Locate the cell with the specified text and output its [X, Y] center coordinate. 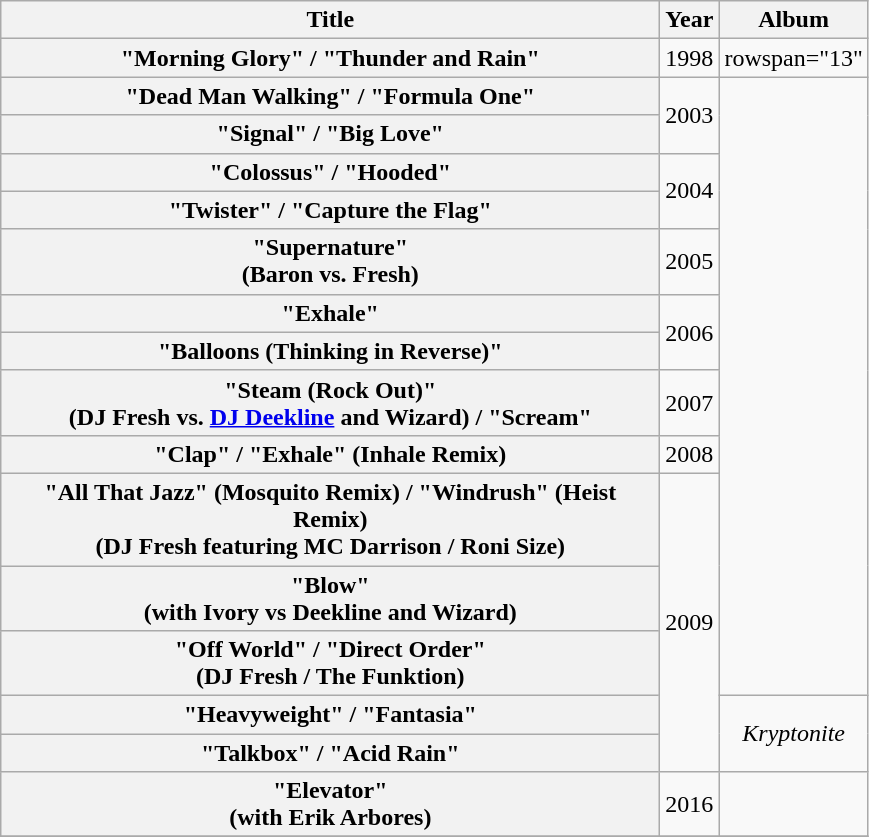
"Off World" / "Direct Order"(DJ Fresh / The Funktion) [330, 664]
"Heavyweight" / "Fantasia" [330, 715]
"All That Jazz" (Mosquito Remix) / "Windrush" (Heist Remix)(DJ Fresh featuring MC Darrison / Roni Size) [330, 519]
"Twister" / "Capture the Flag" [330, 210]
2008 [690, 454]
"Signal" / "Big Love" [330, 134]
2005 [690, 262]
"Clap" / "Exhale" (Inhale Remix) [330, 454]
"Balloons (Thinking in Reverse)" [330, 351]
Year [690, 20]
Album [794, 20]
Title [330, 20]
Kryptonite [794, 734]
2004 [690, 191]
2006 [690, 332]
"Morning Glory" / "Thunder and Rain" [330, 58]
2007 [690, 402]
"Colossus" / "Hooded" [330, 172]
"Elevator"(with Erik Arbores) [330, 804]
"Steam (Rock Out)"(DJ Fresh vs. DJ Deekline and Wizard) / "Scream" [330, 402]
1998 [690, 58]
"Blow"(with Ivory vs Deekline and Wizard) [330, 598]
"Exhale" [330, 313]
"Dead Man Walking" / "Formula One" [330, 96]
rowspan="13" [794, 58]
2003 [690, 115]
2016 [690, 804]
2009 [690, 622]
"Talkbox" / "Acid Rain" [330, 753]
"Supernature"(Baron vs. Fresh) [330, 262]
